Scan for the cell matching the given text and deliver its [x, y] coordinate at center. 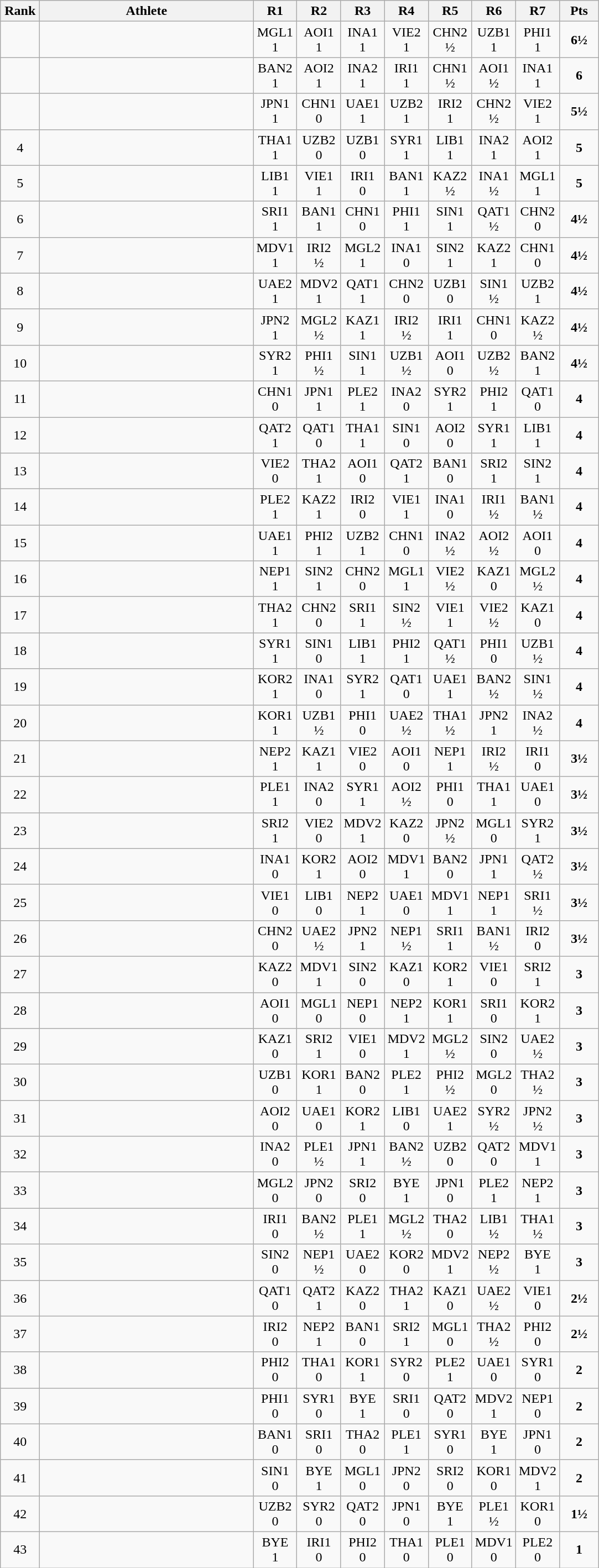
INA1½ [493, 183]
40 [20, 1441]
R4 [406, 11]
UZB2½ [493, 363]
31 [20, 1119]
LIB1½ [493, 1226]
38 [20, 1370]
R5 [450, 11]
35 [20, 1262]
QAT11 [363, 291]
9 [20, 327]
14 [20, 507]
20 [20, 723]
19 [20, 686]
13 [20, 471]
1½ [579, 1513]
SRI1½ [538, 902]
PHI1½ [319, 363]
29 [20, 1047]
32 [20, 1154]
43 [20, 1550]
PHI2½ [450, 1082]
15 [20, 543]
17 [20, 615]
7 [20, 255]
39 [20, 1406]
11 [20, 399]
42 [20, 1513]
UAE20 [363, 1262]
Pts [579, 11]
SIN2½ [406, 615]
R1 [275, 11]
16 [20, 579]
PLE20 [538, 1550]
AOI11 [319, 40]
30 [20, 1082]
UZB11 [493, 40]
21 [20, 758]
5½ [579, 112]
26 [20, 938]
KOR20 [406, 1262]
Athlete [147, 11]
18 [20, 651]
22 [20, 795]
MDV10 [493, 1550]
CHN1½ [450, 75]
PLE10 [450, 1550]
41 [20, 1478]
R2 [319, 11]
R7 [538, 11]
Rank [20, 11]
AOI1½ [493, 75]
1 [579, 1550]
34 [20, 1226]
37 [20, 1334]
33 [20, 1191]
R3 [363, 11]
QAT2½ [538, 867]
10 [20, 363]
36 [20, 1298]
6½ [579, 40]
28 [20, 1010]
R6 [493, 11]
8 [20, 291]
MGL21 [363, 255]
IRI1½ [493, 507]
IRI21 [450, 112]
23 [20, 830]
SYR2½ [493, 1119]
27 [20, 974]
25 [20, 902]
24 [20, 867]
NEP2½ [493, 1262]
12 [20, 434]
